Extract the [x, y] coordinate from the center of the cell holding the provided text.  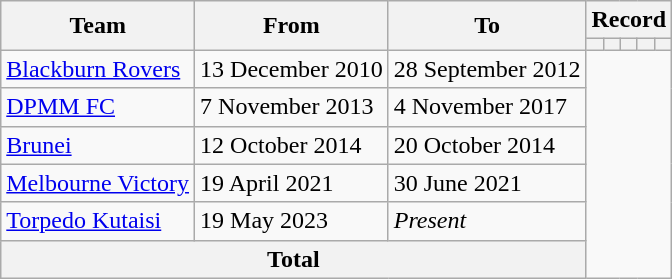
4 November 2017 [487, 107]
Melbourne Victory [98, 183]
Present [487, 221]
To [487, 26]
From [292, 26]
19 April 2021 [292, 183]
Torpedo Kutaisi [98, 221]
Brunei [98, 145]
Team [98, 26]
7 November 2013 [292, 107]
Total [294, 259]
Record [629, 20]
19 May 2023 [292, 221]
DPMM FC [98, 107]
13 December 2010 [292, 69]
20 October 2014 [487, 145]
12 October 2014 [292, 145]
Blackburn Rovers [98, 69]
30 June 2021 [487, 183]
28 September 2012 [487, 69]
